Capture the cell that displays the provided text and extract its (X, Y) central coordinate. 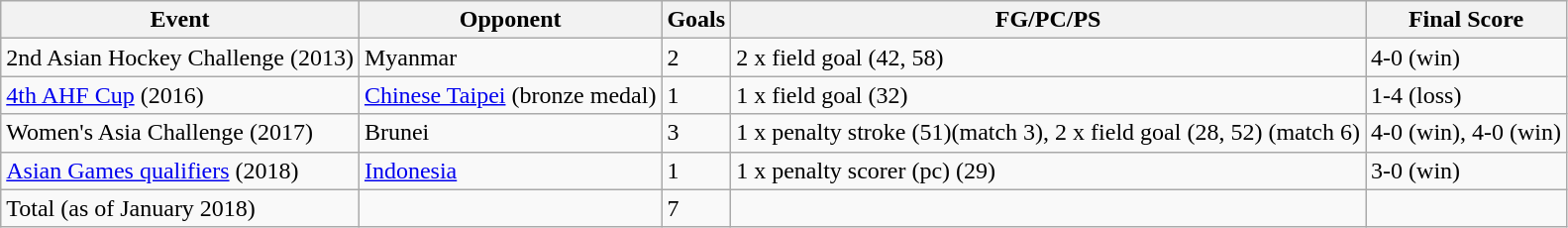
1 x penalty scorer (pc) (29) (1048, 171)
Indonesia (510, 171)
Event (180, 20)
Brunei (510, 133)
2 x field goal (42, 58) (1048, 57)
Opponent (510, 20)
Final Score (1466, 20)
4-0 (win), 4-0 (win) (1466, 133)
4-0 (win) (1466, 57)
1 x field goal (32) (1048, 95)
4th AHF Cup (2016) (180, 95)
Asian Games qualifiers (2018) (180, 171)
2nd Asian Hockey Challenge (2013) (180, 57)
1-4 (loss) (1466, 95)
1 x penalty stroke (51)(match 3), 2 x field goal (28, 52) (match 6) (1048, 133)
7 (696, 208)
Total (as of January 2018) (180, 208)
3 (696, 133)
FG/PC/PS (1048, 20)
Goals (696, 20)
3-0 (win) (1466, 171)
Chinese Taipei (bronze medal) (510, 95)
2 (696, 57)
Myanmar (510, 57)
Women's Asia Challenge (2017) (180, 133)
